From the cell containing the given text, extract its center point as (X, Y) coordinate. 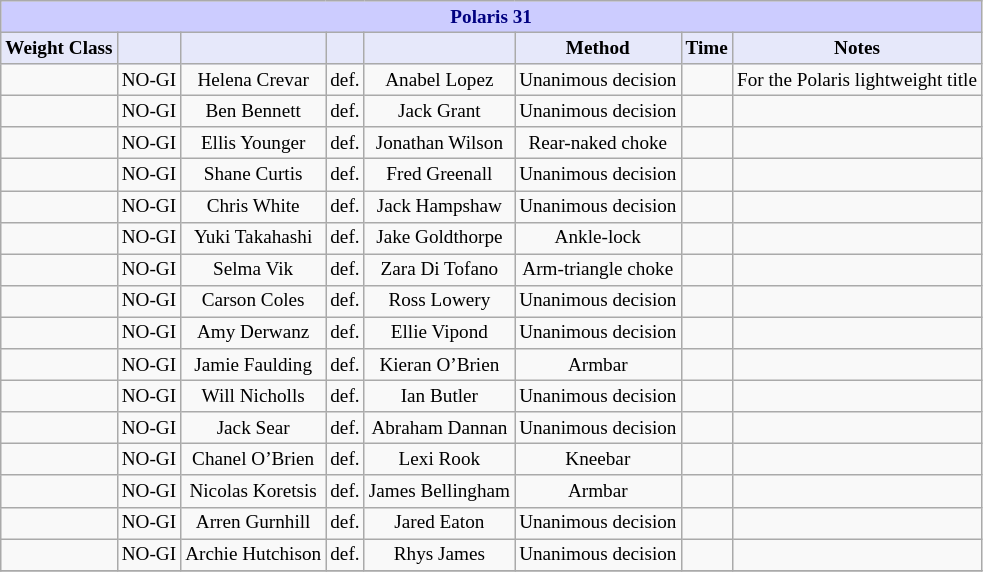
Carson Coles (254, 301)
Ross Lowery (439, 301)
Lexi Rook (439, 460)
Rhys James (439, 554)
Jonathan Wilson (439, 143)
Jared Eaton (439, 523)
Helena Crevar (254, 80)
Jack Hampshaw (439, 206)
Polaris 31 (492, 17)
Time (706, 48)
Archie Hutchison (254, 554)
Ankle-lock (598, 238)
Notes (856, 48)
Zara Di Tofano (439, 270)
Nicolas Koretsis (254, 491)
Jack Grant (439, 111)
Arm-triangle choke (598, 270)
Abraham Dannan (439, 428)
For the Polaris lightweight title (856, 80)
Ellis Younger (254, 143)
Ben Bennett (254, 111)
James Bellingham (439, 491)
Chanel O’Brien (254, 460)
Method (598, 48)
Jack Sear (254, 428)
Selma Vik (254, 270)
Shane Curtis (254, 175)
Yuki Takahashi (254, 238)
Kneebar (598, 460)
Amy Derwanz (254, 333)
Ian Butler (439, 396)
Ellie Vipond (439, 333)
Arren Gurnhill (254, 523)
Kieran O’Brien (439, 365)
Rear-naked choke (598, 143)
Anabel Lopez (439, 80)
Jamie Faulding (254, 365)
Jake Goldthorpe (439, 238)
Chris White (254, 206)
Will Nicholls (254, 396)
Fred Greenall (439, 175)
Weight Class (59, 48)
